Pinpoint the cell where the given text exists, returning its (x, y) midpoint coordinate. 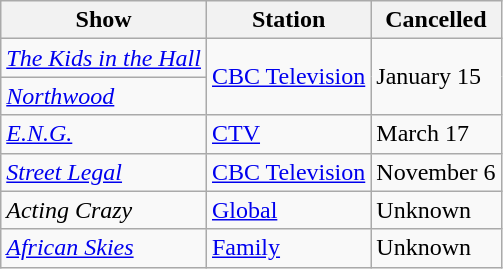
African Skies (104, 248)
Family (288, 248)
November 6 (436, 172)
Northwood (104, 96)
E.N.G. (104, 134)
January 15 (436, 77)
CTV (288, 134)
Show (104, 20)
Street Legal (104, 172)
Cancelled (436, 20)
Station (288, 20)
Global (288, 210)
The Kids in the Hall (104, 58)
Acting Crazy (104, 210)
March 17 (436, 134)
